Identify which cell holds the provided text, then report its [x, y] central coordinate. 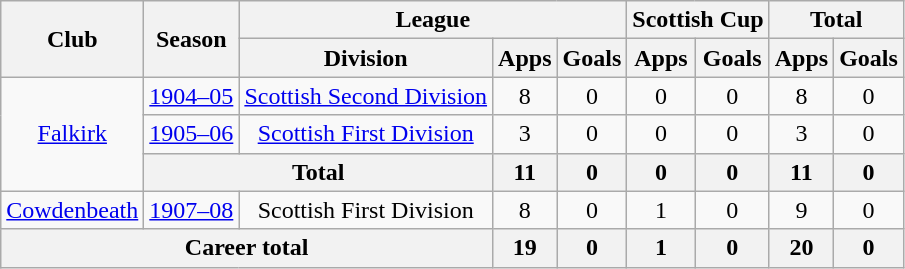
1904–05 [192, 96]
Cowdenbeath [72, 210]
1907–08 [192, 210]
Scottish Cup [698, 20]
Scottish Second Division [366, 96]
9 [801, 210]
1905–06 [192, 134]
Division [366, 58]
Season [192, 39]
Career total [247, 248]
20 [801, 248]
Club [72, 39]
Falkirk [72, 134]
19 [525, 248]
League [433, 20]
